Output the (x, y) coordinate of the center of the cell containing the given text.  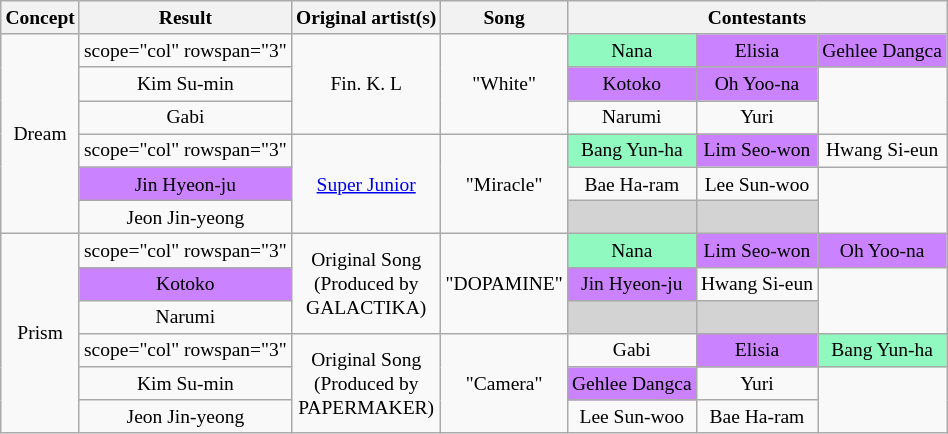
Original Song (Produced by GALACTIKA) (366, 284)
Concept (40, 18)
"Camera" (504, 384)
Contestants (756, 18)
Fin. K. L (366, 84)
Original Song (Produced by PAPERMAKER) (366, 384)
Original artist(s) (366, 18)
Super Junior (366, 184)
Dream (40, 134)
Result (185, 18)
Prism (40, 334)
"Miracle" (504, 184)
"DOPAMINE" (504, 284)
"White" (504, 84)
Song (504, 18)
